From the cell containing the given text, extract its center point as [X, Y] coordinate. 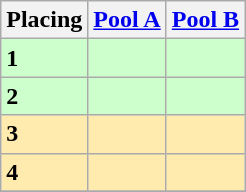
Placing [44, 20]
4 [44, 172]
1 [44, 58]
Pool B [205, 20]
Pool A [127, 20]
3 [44, 134]
2 [44, 96]
